Extract the (X, Y) coordinate from the center of the cell holding the provided text.  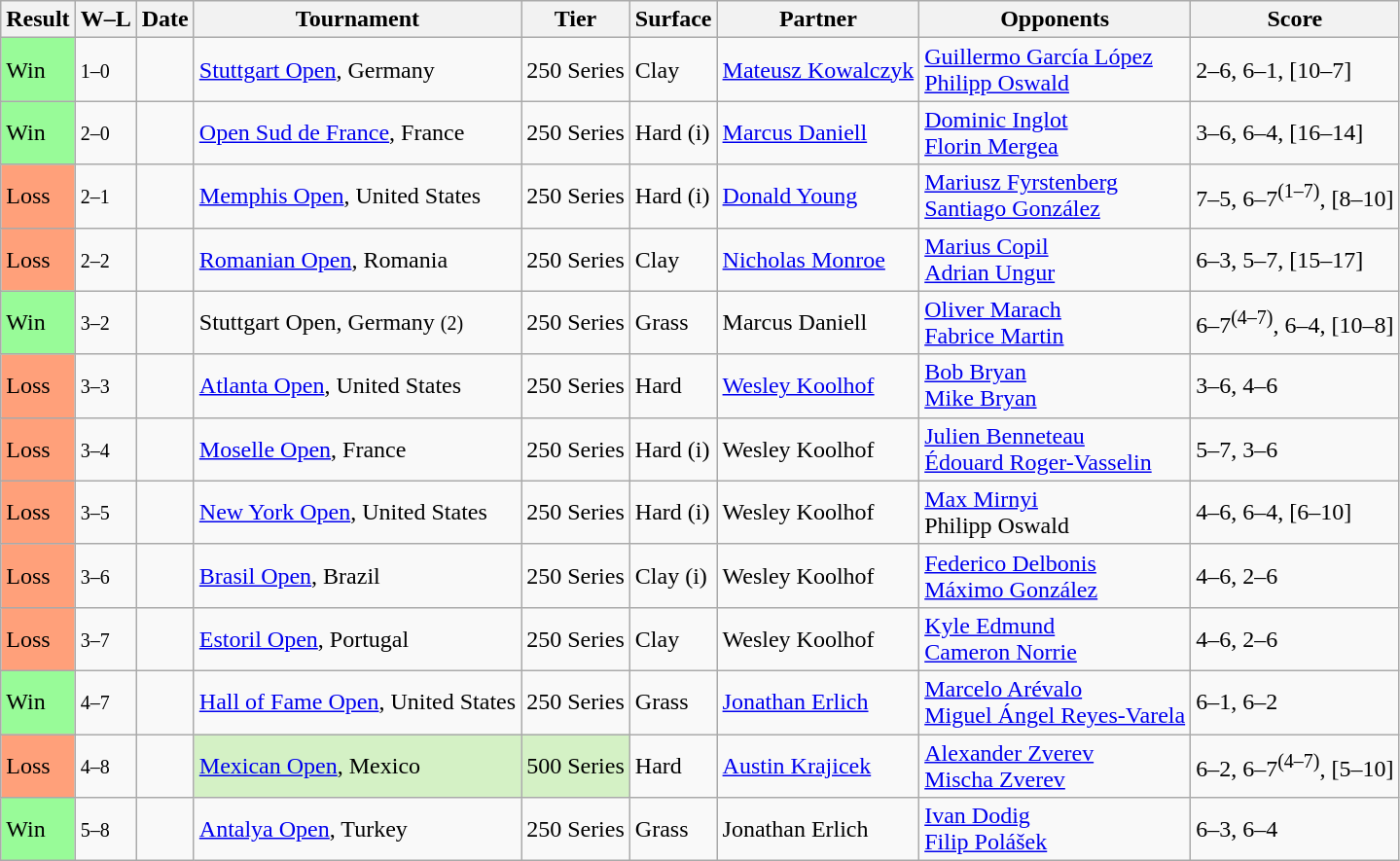
Antalya Open, Turkey (357, 829)
Estoril Open, Portugal (357, 638)
3–6, 4–6 (1295, 385)
7–5, 6–7(1–7), [8–10] (1295, 197)
Marius Copil Adrian Ungur (1055, 259)
Alexander Zverev Mischa Zverev (1055, 765)
Donald Young (818, 197)
Hall of Fame Open, United States (357, 702)
Stuttgart Open, Germany (2) (357, 323)
6–3, 6–4 (1295, 829)
3–5 (105, 512)
3–7 (105, 638)
4–7 (105, 702)
3–2 (105, 323)
5–8 (105, 829)
Opponents (1055, 19)
Austin Krajicek (818, 765)
Guillermo García López Philipp Oswald (1055, 70)
6–7(4–7), 6–4, [10–8] (1295, 323)
Federico Delbonis Máximo González (1055, 576)
Mariusz Fyrstenberg Santiago González (1055, 197)
4–8 (105, 765)
Marcelo Arévalo Miguel Ángel Reyes-Varela (1055, 702)
Oliver Marach Fabrice Martin (1055, 323)
500 Series (576, 765)
Clay (i) (673, 576)
6–1, 6–2 (1295, 702)
Tier (576, 19)
New York Open, United States (357, 512)
Memphis Open, United States (357, 197)
4–6, 6–4, [6–10] (1295, 512)
Tournament (357, 19)
5–7, 3–6 (1295, 449)
3–4 (105, 449)
Bob Bryan Mike Bryan (1055, 385)
3–3 (105, 385)
6–2, 6–7(4–7), [5–10] (1295, 765)
1–0 (105, 70)
Brasil Open, Brazil (357, 576)
Mexican Open, Mexico (357, 765)
Open Sud de France, France (357, 132)
Julien Benneteau Édouard Roger-Vasselin (1055, 449)
Atlanta Open, United States (357, 385)
2–2 (105, 259)
Surface (673, 19)
Kyle Edmund Cameron Norrie (1055, 638)
2–1 (105, 197)
Date (165, 19)
Romanian Open, Romania (357, 259)
2–0 (105, 132)
Nicholas Monroe (818, 259)
Stuttgart Open, Germany (357, 70)
Mateusz Kowalczyk (818, 70)
Dominic Inglot Florin Mergea (1055, 132)
2–6, 6–1, [10–7] (1295, 70)
Ivan Dodig Filip Polášek (1055, 829)
Score (1295, 19)
Moselle Open, France (357, 449)
Partner (818, 19)
Result (38, 19)
6–3, 5–7, [15–17] (1295, 259)
3–6, 6–4, [16–14] (1295, 132)
Max Mirnyi Philipp Oswald (1055, 512)
W–L (105, 19)
3–6 (105, 576)
